Capture the cell that displays the provided text and extract its (X, Y) central coordinate. 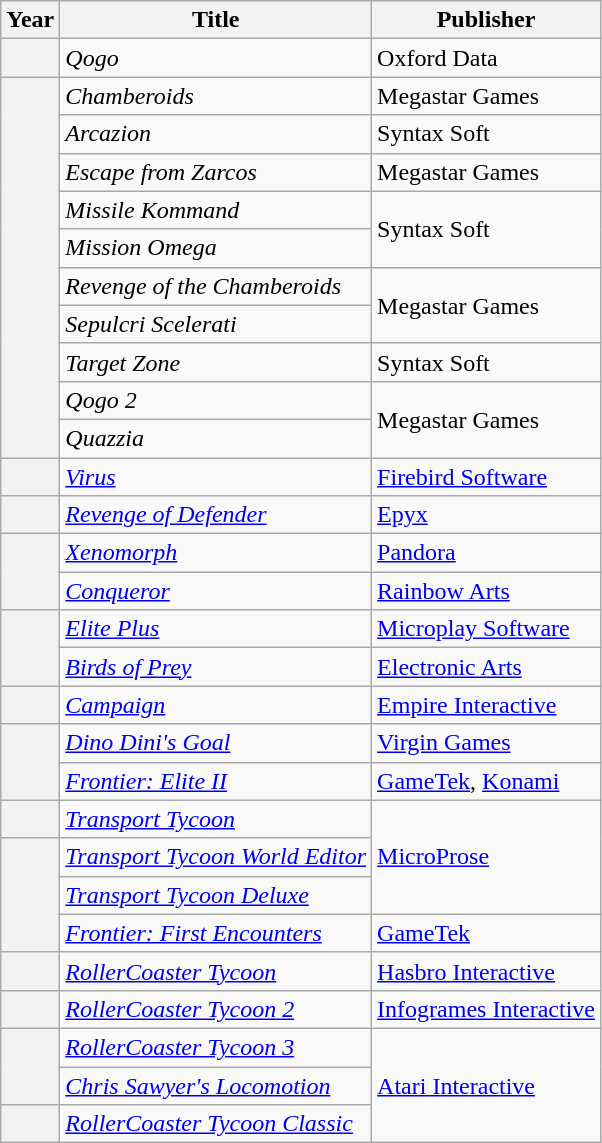
Microplay Software (486, 629)
GameTek (486, 933)
Infogrames Interactive (486, 1009)
Elite Plus (216, 629)
Hasbro Interactive (486, 971)
Campaign (216, 705)
Publisher (486, 20)
Conqueror (216, 591)
RollerCoaster Tycoon Classic (216, 1124)
Revenge of Defender (216, 515)
RollerCoaster Tycoon (216, 971)
Empire Interactive (486, 705)
Title (216, 20)
Arcazion (216, 134)
Transport Tycoon (216, 819)
Transport Tycoon Deluxe (216, 895)
Rainbow Arts (486, 591)
Chamberoids (216, 96)
Virus (216, 477)
Electronic Arts (486, 667)
Xenomorph (216, 553)
Escape from Zarcos (216, 172)
MicroProse (486, 857)
Qogo 2 (216, 400)
Pandora (486, 553)
Virgin Games (486, 743)
Epyx (486, 515)
Year (30, 20)
Missile Kommand (216, 210)
RollerCoaster Tycoon 3 (216, 1047)
Frontier: First Encounters (216, 933)
Birds of Prey (216, 667)
Frontier: Elite II (216, 781)
Target Zone (216, 362)
Firebird Software (486, 477)
GameTek, Konami (486, 781)
Dino Dini's Goal (216, 743)
Atari Interactive (486, 1085)
Transport Tycoon World Editor (216, 857)
Mission Omega (216, 248)
Sepulcri Scelerati (216, 324)
Oxford Data (486, 58)
Quazzia (216, 438)
Qogo (216, 58)
RollerCoaster Tycoon 2 (216, 1009)
Chris Sawyer's Locomotion (216, 1085)
Revenge of the Chamberoids (216, 286)
